Return [x, y] of the center of cell containing provided text 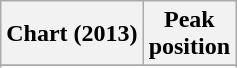
Peakposition [189, 34]
Chart (2013) [72, 34]
